Locate the cell with the specified text and output its [x, y] center coordinate. 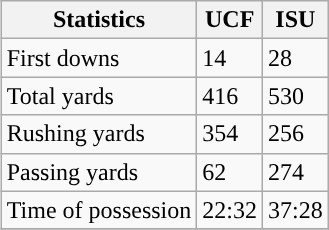
256 [296, 134]
530 [296, 96]
62 [230, 172]
416 [230, 96]
28 [296, 58]
UCF [230, 20]
ISU [296, 20]
274 [296, 172]
Rushing yards [99, 134]
354 [230, 134]
Total yards [99, 96]
First downs [99, 58]
Statistics [99, 20]
37:28 [296, 210]
14 [230, 58]
Time of possession [99, 210]
22:32 [230, 210]
Passing yards [99, 172]
